Capture the cell that displays the provided text and extract its [X, Y] central coordinate. 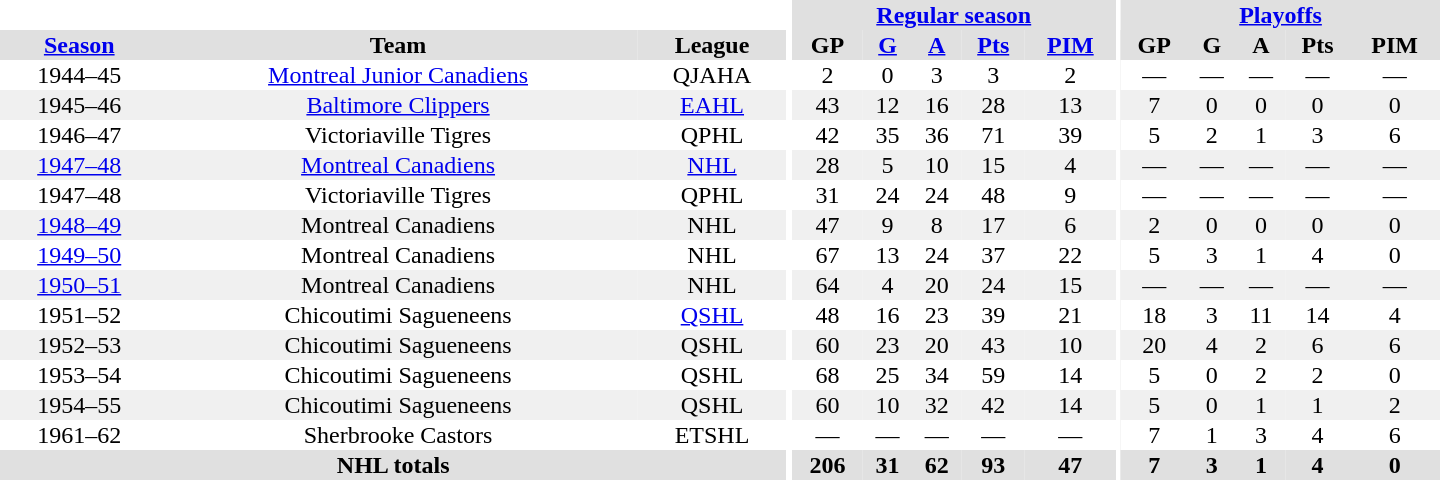
32 [936, 405]
62 [936, 465]
25 [888, 375]
Regular season [954, 15]
1953–54 [80, 375]
1952–53 [80, 345]
League [712, 45]
64 [828, 285]
1946–47 [80, 135]
21 [1070, 315]
206 [828, 465]
1949–50 [80, 255]
18 [1154, 315]
67 [828, 255]
QJAHA [712, 75]
Playoffs [1280, 15]
59 [993, 375]
17 [993, 225]
93 [993, 465]
1950–51 [80, 285]
22 [1070, 255]
36 [936, 135]
11 [1260, 315]
Season [80, 45]
1944–45 [80, 75]
12 [888, 105]
1954–55 [80, 405]
34 [936, 375]
8 [936, 225]
1951–52 [80, 315]
71 [993, 135]
35 [888, 135]
1961–62 [80, 435]
1948–49 [80, 225]
Team [398, 45]
1945–46 [80, 105]
Montreal Junior Canadiens [398, 75]
Sherbrooke Castors [398, 435]
Baltimore Clippers [398, 105]
EAHL [712, 105]
68 [828, 375]
37 [993, 255]
ETSHL [712, 435]
NHL totals [393, 465]
